Locate the cell with the specified text and output its [x, y] center coordinate. 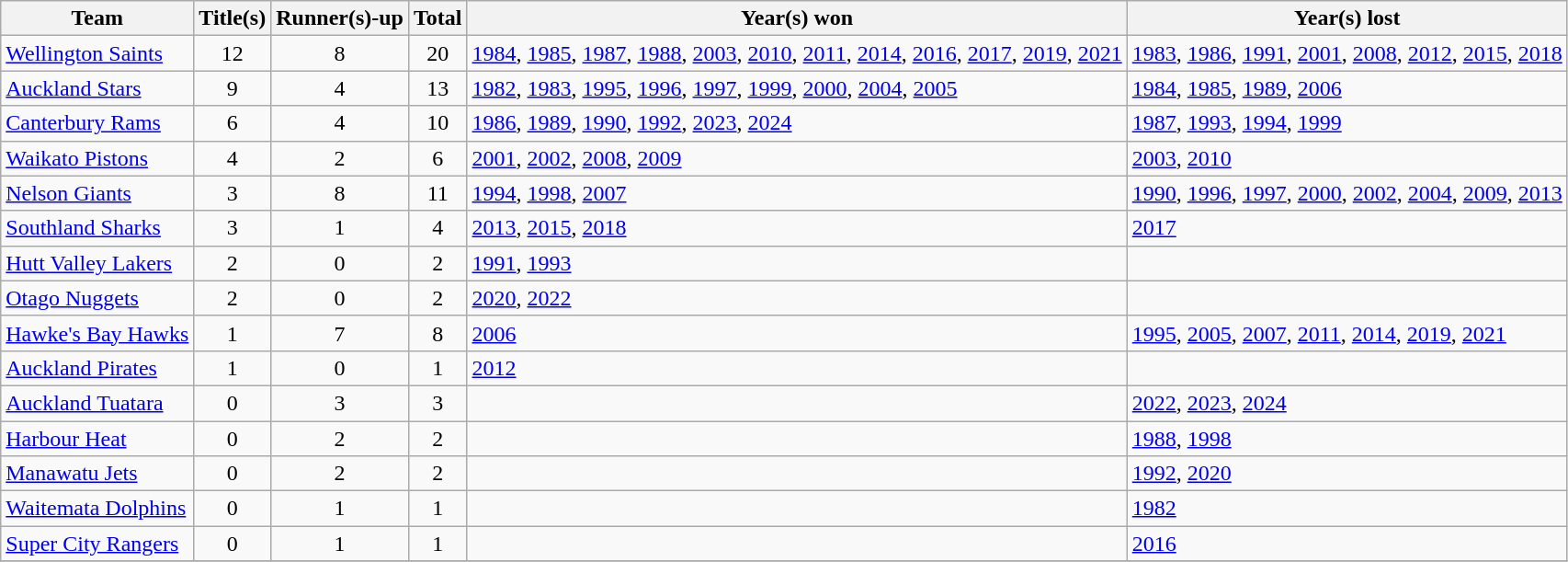
Runner(s)-up [340, 18]
1984, 1985, 1989, 2006 [1347, 88]
Super City Rangers [97, 544]
Auckland Stars [97, 88]
Team [97, 18]
1982 [1347, 509]
Waikato Pistons [97, 158]
Waitemata Dolphins [97, 509]
7 [340, 333]
10 [437, 123]
1990, 1996, 1997, 2000, 2002, 2004, 2009, 2013 [1347, 193]
Auckland Pirates [97, 368]
2022, 2023, 2024 [1347, 403]
13 [437, 88]
Harbour Heat [97, 439]
2001, 2002, 2008, 2009 [797, 158]
Auckland Tuatara [97, 403]
1988, 1998 [1347, 439]
2020, 2022 [797, 298]
Year(s) lost [1347, 18]
1995, 2005, 2007, 2011, 2014, 2019, 2021 [1347, 333]
1991, 1993 [797, 263]
2013, 2015, 2018 [797, 228]
Southland Sharks [97, 228]
2016 [1347, 544]
Canterbury Rams [97, 123]
20 [437, 53]
1982, 1983, 1995, 1996, 1997, 1999, 2000, 2004, 2005 [797, 88]
1983, 1986, 1991, 2001, 2008, 2012, 2015, 2018 [1347, 53]
2006 [797, 333]
9 [233, 88]
2017 [1347, 228]
Year(s) won [797, 18]
12 [233, 53]
Otago Nuggets [97, 298]
1986, 1989, 1990, 1992, 2023, 2024 [797, 123]
1994, 1998, 2007 [797, 193]
1987, 1993, 1994, 1999 [1347, 123]
2012 [797, 368]
Manawatu Jets [97, 474]
Wellington Saints [97, 53]
Hutt Valley Lakers [97, 263]
1984, 1985, 1987, 1988, 2003, 2010, 2011, 2014, 2016, 2017, 2019, 2021 [797, 53]
2003, 2010 [1347, 158]
11 [437, 193]
Hawke's Bay Hawks [97, 333]
Title(s) [233, 18]
Total [437, 18]
1992, 2020 [1347, 474]
Nelson Giants [97, 193]
